Locate the cell with the specified text and output its (x, y) center coordinate. 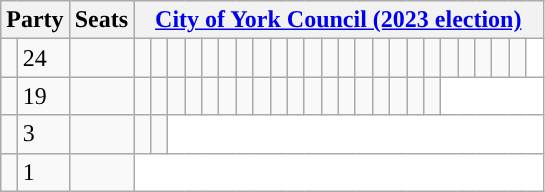
3 (43, 134)
1 (43, 172)
Party (35, 20)
24 (43, 58)
City of York Council (2023 election) (339, 20)
19 (43, 96)
Seats (101, 20)
